Return [X, Y] of the center of cell containing provided text 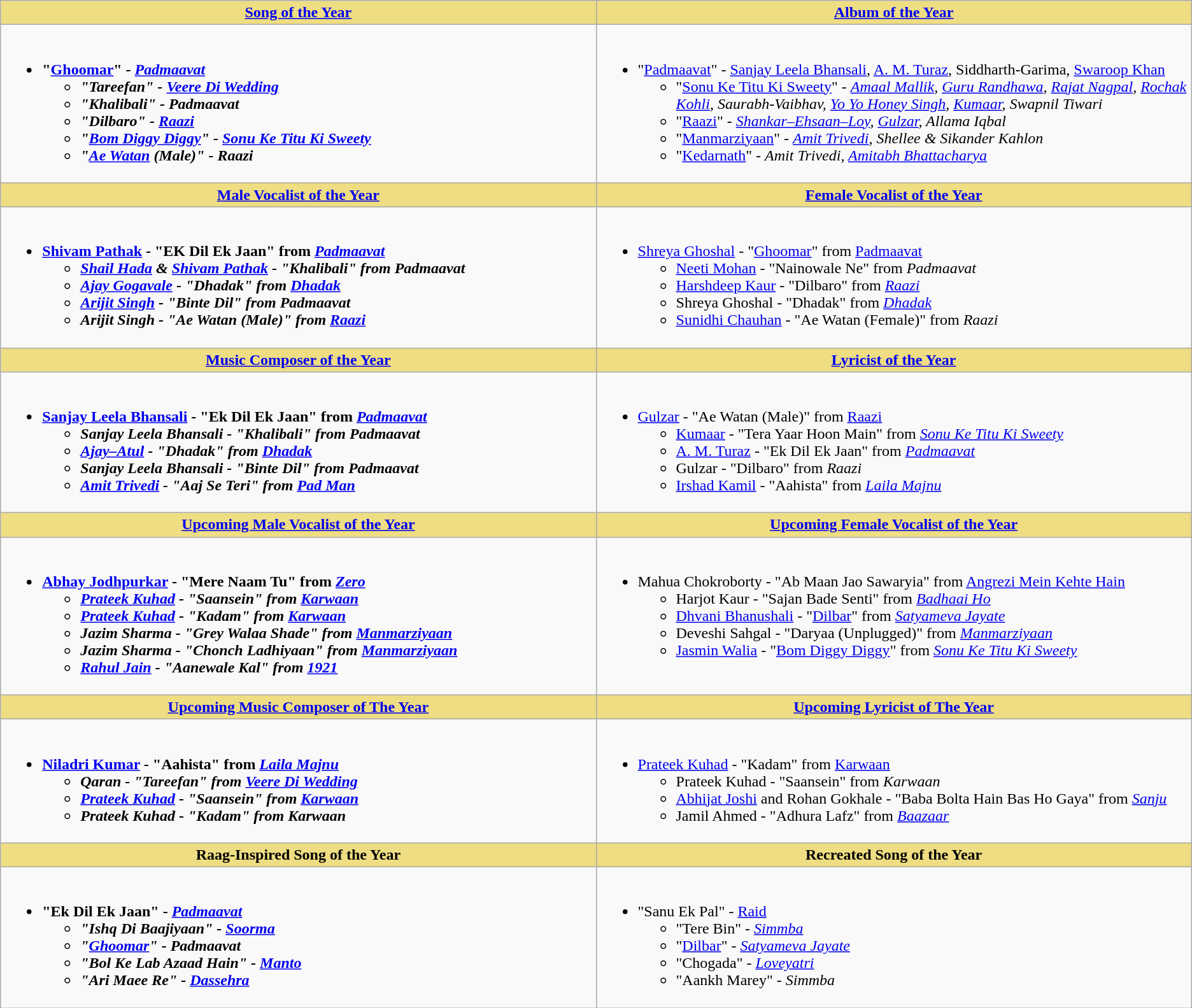
Song of the Year [298, 13]
Raag-Inspired Song of the Year [298, 855]
Male Vocalist of the Year [298, 195]
Album of the Year [894, 13]
"Sanu Ek Pal" - Raid"Tere Bin" - Simmba"Dilbar" - Satyameva Jayate"Chogada" - Loveyatri"Aankh Marey" - Simmba [894, 937]
Female Vocalist of the Year [894, 195]
Upcoming Music Composer of The Year [298, 707]
Upcoming Female Vocalist of the Year [894, 525]
Upcoming Lyricist of The Year [894, 707]
"Ek Dil Ek Jaan" - Padmaavat"Ishq Di Baajiyaan" - Soorma"Ghoomar" - Padmaavat"Bol Ke Lab Azaad Hain" - Manto"Ari Maee Re" - Dassehra [298, 937]
Lyricist of the Year [894, 360]
Upcoming Male Vocalist of the Year [298, 525]
Recreated Song of the Year [894, 855]
Music Composer of the Year [298, 360]
